Scan for the cell matching the given text and deliver its [X, Y] coordinate at center. 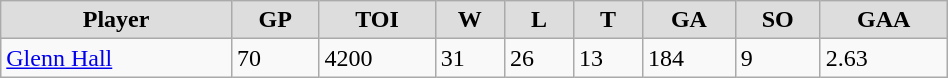
184 [690, 58]
Glenn Hall [116, 58]
9 [778, 58]
13 [608, 58]
SO [778, 20]
GAA [884, 20]
GA [690, 20]
31 [470, 58]
Player [116, 20]
2.63 [884, 58]
26 [538, 58]
4200 [377, 58]
T [608, 20]
W [470, 20]
GP [274, 20]
TOI [377, 20]
70 [274, 58]
L [538, 20]
